Scan for the cell matching the given text and deliver its [X, Y] coordinate at center. 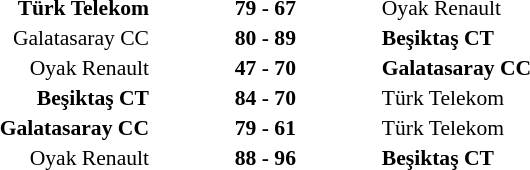
79 - 61 [266, 128]
84 - 70 [266, 98]
47 - 70 [266, 68]
80 - 89 [266, 38]
